Capture the cell that displays the provided text and extract its (X, Y) central coordinate. 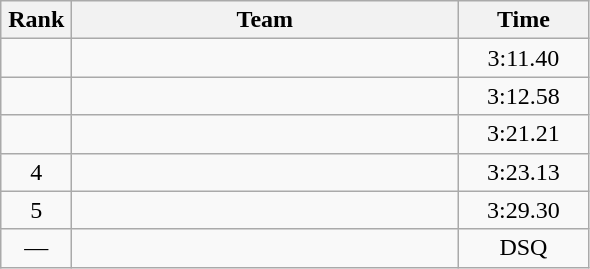
3:11.40 (524, 58)
3:23.13 (524, 172)
DSQ (524, 248)
5 (36, 210)
— (36, 248)
3:29.30 (524, 210)
Team (265, 20)
3:12.58 (524, 96)
Rank (36, 20)
4 (36, 172)
Time (524, 20)
3:21.21 (524, 134)
